Provide the (X, Y) coordinate of the cell's center where the given text is located.  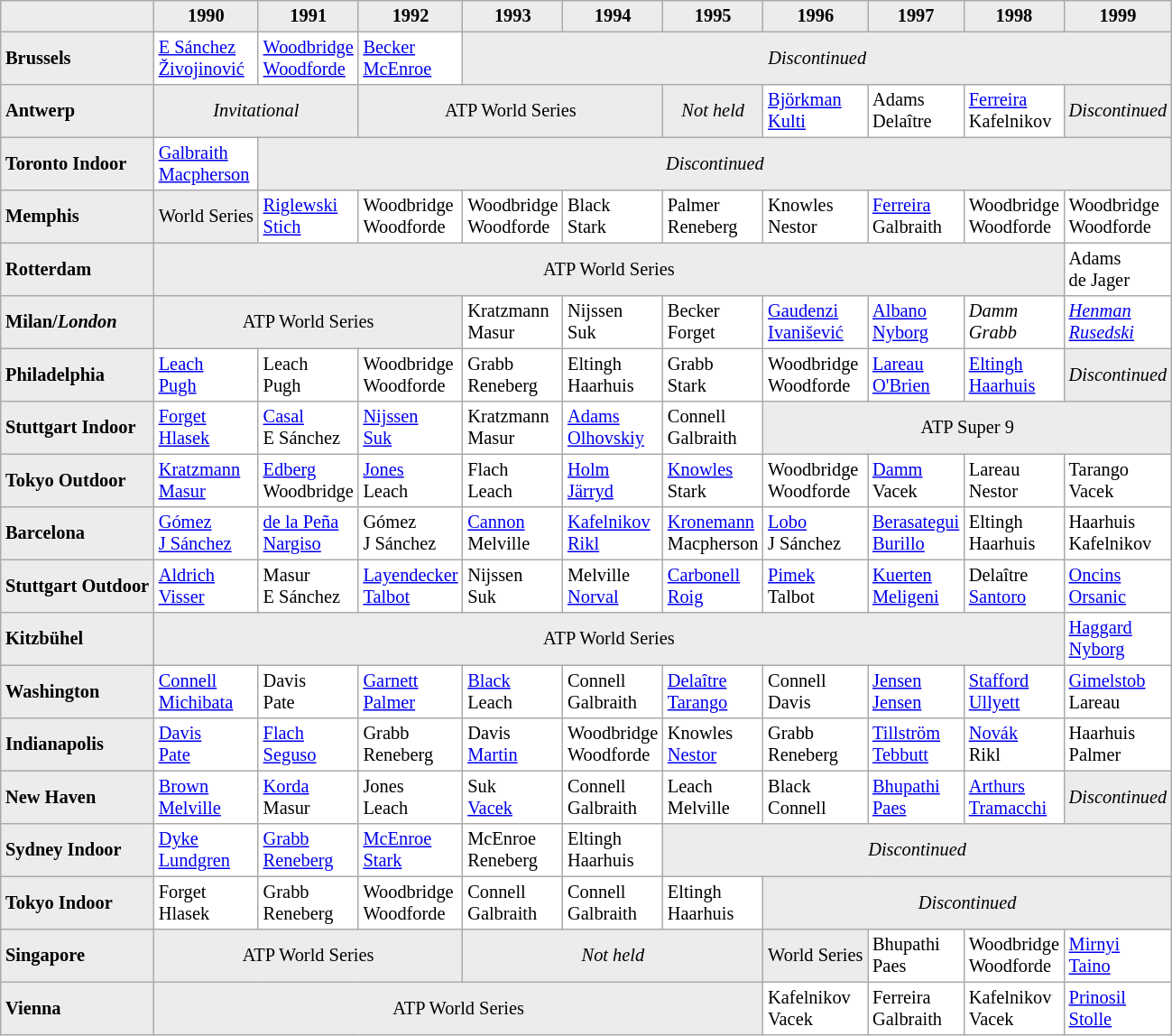
Damm Vacek (917, 480)
Adams Delaître (917, 111)
Björkman Kulti (816, 111)
1992 (411, 16)
Melville Norval (614, 586)
Stafford Ullyett (1014, 691)
Haggard Nyborg (1117, 639)
Carbonell Roig (713, 586)
McEnroe Reneberg (512, 850)
Grabb Stark (713, 375)
1998 (1014, 16)
Holm Järryd (614, 480)
Lareau O'Brien (917, 375)
Albano Nyborg (917, 322)
1991 (309, 16)
Rotterdam (78, 269)
1997 (917, 16)
Casal E Sánchez (309, 428)
Tarango Vacek (1117, 480)
Washington (78, 691)
Knowles Stark (713, 480)
Oncins Orsanic (1117, 586)
Black Connell (816, 797)
ATP Super 9 (967, 428)
Connell Davis (816, 691)
Adams Olhovskiy (614, 428)
Damm Grabb (1014, 322)
Leach Melville (713, 797)
Flach Leach (512, 480)
Edberg Woodbridge (309, 480)
Delaître Santoro (1014, 586)
Philadelphia (78, 375)
McEnroe Stark (411, 850)
Garnett Palmer (411, 691)
Layendecker Talbot (411, 586)
Masur E Sánchez (309, 586)
Gaudenzi Ivanišević (816, 322)
Brown Melville (206, 797)
Suk Vacek (512, 797)
Mirnyi Taino (1117, 956)
Arthurs Tramacchi (1014, 797)
Milan/London (78, 322)
Becker McEnroe (411, 58)
Haarhuis Palmer (1117, 745)
Kitzbühel (78, 639)
Indianapolis (78, 745)
Black Stark (614, 217)
E Sánchez Živojinović (206, 58)
Palmer Reneberg (713, 217)
Singapore (78, 956)
Prinosil Stolle (1117, 1008)
Sydney Indoor (78, 850)
Lobo J Sánchez (816, 533)
Memphis (78, 217)
1994 (614, 16)
Adams de Jager (1117, 269)
Lareau Nestor (1014, 480)
1990 (206, 16)
Tokyo Indoor (78, 902)
de la Peña Nargiso (309, 533)
Korda Masur (309, 797)
Vienna (78, 1008)
Henman Rusedski (1117, 322)
Tillström Tebbutt (917, 745)
1996 (816, 16)
Gimelstob Lareau (1117, 691)
Black Leach (512, 691)
Pimek Talbot (816, 586)
Cannon Melville (512, 533)
Riglewski Stich (309, 217)
Antwerp (78, 111)
1993 (512, 16)
1995 (713, 16)
Jensen Jensen (917, 691)
Galbraith Macpherson (206, 163)
Kuerten Meligeni (917, 586)
Novák Rikl (1014, 745)
Flach Seguso (309, 745)
Barcelona (78, 533)
Connell Michibata (206, 691)
Berasategui Burillo (917, 533)
Haarhuis Kafelnikov (1117, 533)
Delaître Tarango (713, 691)
Dyke Lundgren (206, 850)
Kafelnikov Rikl (614, 533)
Davis Martin (512, 745)
Stuttgart Outdoor (78, 586)
New Haven (78, 797)
Becker Forget (713, 322)
1999 (1117, 16)
Toronto Indoor (78, 163)
Ferreira Kafelnikov (1014, 111)
Kronemann Macpherson (713, 533)
Brussels (78, 58)
Tokyo Outdoor (78, 480)
Aldrich Visser (206, 586)
Invitational (256, 111)
Stuttgart Indoor (78, 428)
